Determine the [X, Y] coordinate at the center of the cell enclosing the given text.  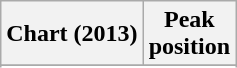
Chart (2013) [72, 34]
Peakposition [189, 34]
